Scan for the cell matching the given text and deliver its (x, y) coordinate at center. 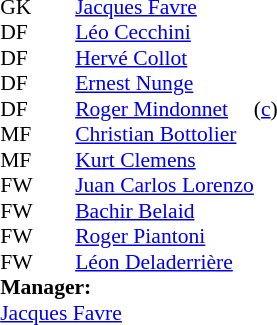
Ernest Nunge (164, 83)
Hervé Collot (164, 58)
Roger Piantoni (164, 237)
Manager: (127, 287)
Kurt Clemens (164, 160)
Roger Mindonnet (164, 109)
Léo Cecchini (164, 33)
Bachir Belaid (164, 211)
Léon Deladerrière (164, 262)
Christian Bottolier (164, 135)
Juan Carlos Lorenzo (164, 185)
